From the cell containing the given text, extract its center point as [X, Y] coordinate. 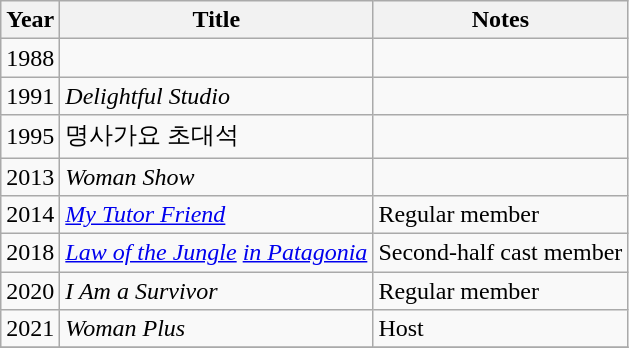
Woman Plus [216, 329]
2018 [30, 253]
My Tutor Friend [216, 215]
Notes [500, 20]
명사가요 초대석 [216, 136]
Law of the Jungle in Patagonia [216, 253]
I Am a Survivor [216, 291]
Host [500, 329]
Second-half cast member [500, 253]
2013 [30, 177]
2014 [30, 215]
Woman Show [216, 177]
1988 [30, 58]
Year [30, 20]
2020 [30, 291]
1995 [30, 136]
Title [216, 20]
Delightful Studio [216, 96]
2021 [30, 329]
1991 [30, 96]
